Detect which cell encompasses the target text, then output its [x, y] center coordinate. 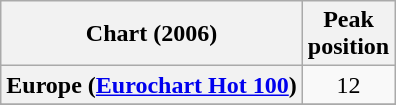
Peakposition [348, 34]
Chart (2006) [152, 34]
12 [348, 85]
Europe (Eurochart Hot 100) [152, 85]
